Locate the cell with the specified text and output its [x, y] center coordinate. 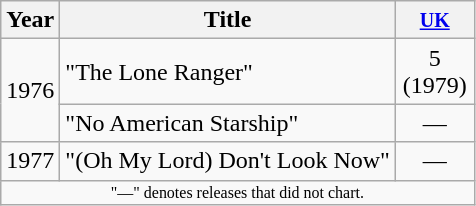
"(Oh My Lord) Don't Look Now" [228, 161]
"No American Starship" [228, 123]
1977 [30, 161]
Title [228, 20]
UK [434, 20]
5 (1979) [434, 72]
"—" denotes releases that did not chart. [238, 192]
1976 [30, 90]
"The Lone Ranger" [228, 72]
Year [30, 20]
